Scan for the cell matching the given text and deliver its (X, Y) coordinate at center. 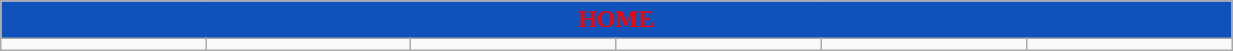
HOME (616, 20)
